Detect which cell encompasses the target text, then output its [x, y] center coordinate. 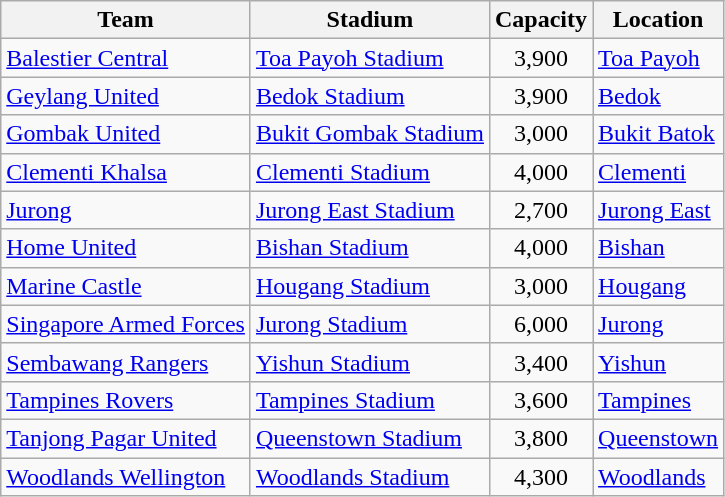
Hougang Stadium [370, 286]
3,600 [540, 400]
Sembawang Rangers [126, 362]
Toa Payoh [658, 58]
Yishun [658, 362]
Bishan [658, 248]
Hougang [658, 286]
Bukit Gombak Stadium [370, 134]
Marine Castle [126, 286]
Tanjong Pagar United [126, 438]
Clementi [658, 172]
Geylang United [126, 96]
Bukit Batok [658, 134]
Clementi Stadium [370, 172]
Tampines [658, 400]
6,000 [540, 324]
Singapore Armed Forces [126, 324]
Queenstown [658, 438]
Home United [126, 248]
Jurong East Stadium [370, 210]
Tampines Rovers [126, 400]
Queenstown Stadium [370, 438]
Bedok Stadium [370, 96]
Woodlands Wellington [126, 477]
Location [658, 20]
Toa Payoh Stadium [370, 58]
Gombak United [126, 134]
Jurong East [658, 210]
Woodlands [658, 477]
4,300 [540, 477]
Bishan Stadium [370, 248]
Tampines Stadium [370, 400]
3,400 [540, 362]
Bedok [658, 96]
Stadium [370, 20]
Clementi Khalsa [126, 172]
2,700 [540, 210]
Jurong Stadium [370, 324]
Team [126, 20]
Balestier Central [126, 58]
Capacity [540, 20]
Yishun Stadium [370, 362]
Woodlands Stadium [370, 477]
3,800 [540, 438]
